From the cell containing the given text, extract its center point as [x, y] coordinate. 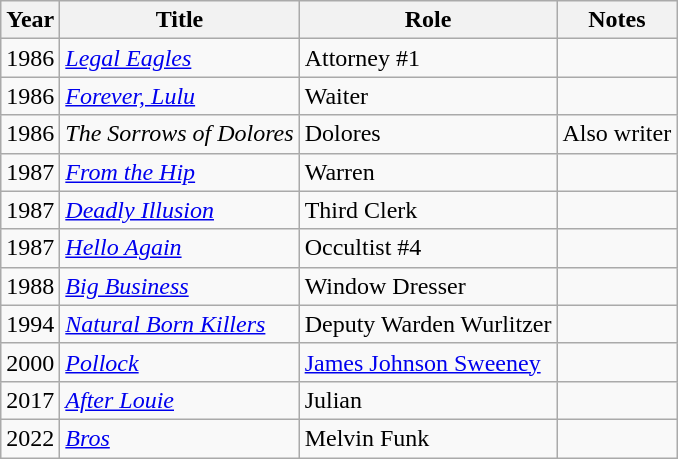
Waiter [428, 96]
After Louie [180, 400]
Notes [617, 20]
Forever, Lulu [180, 96]
Window Dresser [428, 286]
Julian [428, 400]
2000 [30, 362]
Legal Eagles [180, 58]
2017 [30, 400]
From the Hip [180, 172]
Pollock [180, 362]
Occultist #4 [428, 248]
The Sorrows of Dolores [180, 134]
Deputy Warden Wurlitzer [428, 324]
Natural Born Killers [180, 324]
1988 [30, 286]
Melvin Funk [428, 438]
Also writer [617, 134]
Deadly Illusion [180, 210]
Third Clerk [428, 210]
Title [180, 20]
1994 [30, 324]
Bros [180, 438]
Hello Again [180, 248]
Big Business [180, 286]
2022 [30, 438]
Warren [428, 172]
Role [428, 20]
Year [30, 20]
James Johnson Sweeney [428, 362]
Attorney #1 [428, 58]
Dolores [428, 134]
